Determine the (X, Y) coordinate at the center of the cell enclosing the given text.  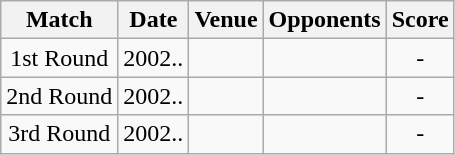
Opponents (324, 20)
Venue (226, 20)
2nd Round (60, 96)
Score (420, 20)
Match (60, 20)
Date (154, 20)
3rd Round (60, 134)
1st Round (60, 58)
